Identify which cell holds the provided text, then report its [X, Y] central coordinate. 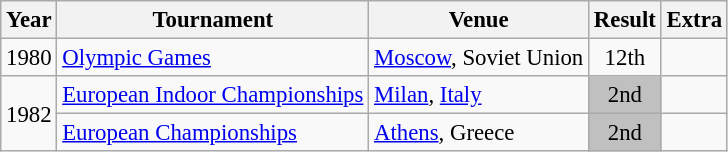
Venue [479, 20]
1982 [29, 114]
European Championships [213, 133]
Extra [694, 20]
Year [29, 20]
Tournament [213, 20]
12th [626, 58]
European Indoor Championships [213, 95]
Milan, Italy [479, 95]
1980 [29, 58]
Athens, Greece [479, 133]
Result [626, 20]
Olympic Games [213, 58]
Moscow, Soviet Union [479, 58]
